Capture the cell that displays the provided text and extract its (x, y) central coordinate. 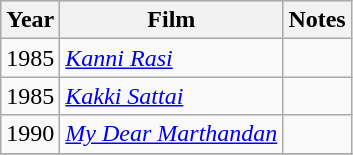
Kanni Rasi (172, 58)
Film (172, 20)
Notes (317, 20)
My Dear Marthandan (172, 134)
Kakki Sattai (172, 96)
Year (30, 20)
1990 (30, 134)
